Extract the [x, y] coordinate from the center of the cell holding the provided text.  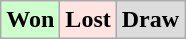
Won [30, 20]
Lost [88, 20]
Draw [150, 20]
